Detect which cell encompasses the target text, then output its (X, Y) center coordinate. 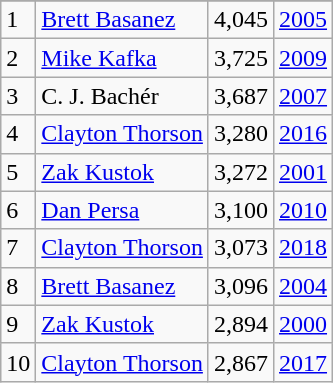
2018 (302, 248)
2000 (302, 324)
9 (18, 324)
5 (18, 172)
3,725 (240, 58)
7 (18, 248)
2017 (302, 362)
3,096 (240, 286)
3,687 (240, 96)
2,894 (240, 324)
3,100 (240, 210)
3,073 (240, 248)
Mike Kafka (122, 58)
2009 (302, 58)
8 (18, 286)
3 (18, 96)
10 (18, 362)
2010 (302, 210)
4 (18, 134)
4,045 (240, 20)
2 (18, 58)
Dan Persa (122, 210)
2007 (302, 96)
1 (18, 20)
2005 (302, 20)
3,272 (240, 172)
6 (18, 210)
2016 (302, 134)
2004 (302, 286)
3,280 (240, 134)
2,867 (240, 362)
2001 (302, 172)
C. J. Bachér (122, 96)
